Scan for the cell matching the given text and deliver its [X, Y] coordinate at center. 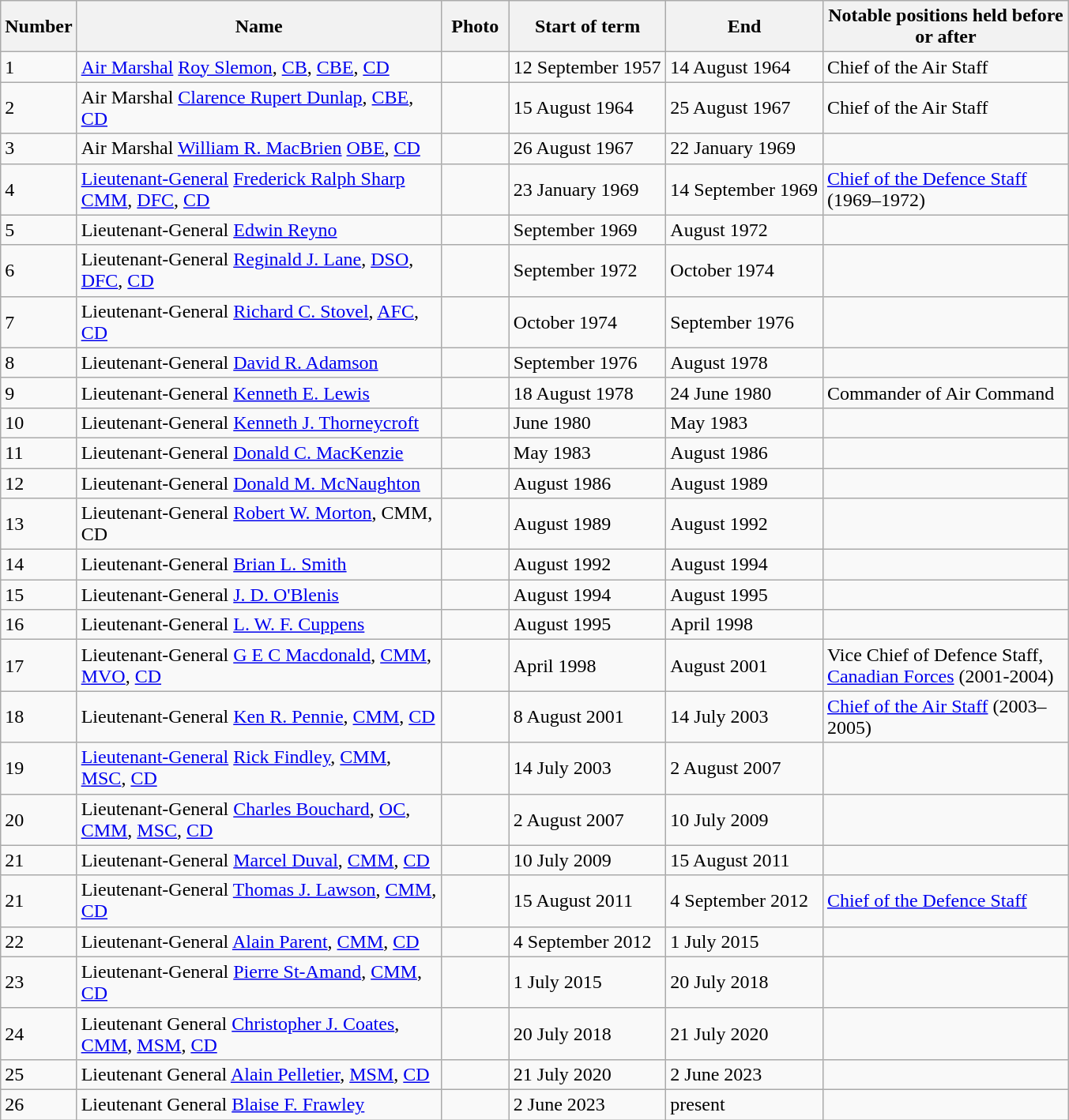
June 1980 [588, 423]
14 September 1969 [744, 190]
17 [39, 665]
12 September 1957 [588, 67]
20 [39, 820]
Air Marshal Clarence Rupert Dunlap, CBE, CD [259, 107]
16 [39, 625]
Lieutenant-General Rick Findley, CMM, MSC, CD [259, 768]
19 [39, 768]
15 [39, 595]
Lieutenant-General Donald M. McNaughton [259, 483]
7 [39, 322]
Lieutenant General Christopher J. Coates, CMM, MSM, CD [259, 1033]
22 January 1969 [744, 148]
1 [39, 67]
Air Marshal William R. MacBrien OBE, CD [259, 148]
Lieutenant-General Robert W. Morton, CMM, CD [259, 524]
Lieutenant-General Pierre St-Amand, CMM, CD [259, 983]
18 [39, 717]
Lieutenant-General Reginald J. Lane, DSO, DFC, CD [259, 270]
Chief of the Air Staff (2003–2005) [945, 717]
23 [39, 983]
Vice Chief of Defence Staff, Canadian Forces (2001-2004) [945, 665]
Lieutenant General Blaise F. Frawley [259, 1104]
6 [39, 270]
Lieutenant-General J. D. O'Blenis [259, 595]
23 January 1969 [588, 190]
10 [39, 423]
Lieutenant-General Ken R. Pennie, CMM, CD [259, 717]
Lieutenant-General L. W. F. Cuppens [259, 625]
Lieutenant-General Thomas J. Lawson, CMM, CD [259, 900]
Lieutenant-General Brian L. Smith [259, 565]
Lieutenant General Alain Pelletier, MSM, CD [259, 1074]
Lieutenant-General Edwin Reyno [259, 230]
Chief of the Defence Staff (1969–1972) [945, 190]
14 [39, 565]
3 [39, 148]
25 [39, 1074]
September 1972 [588, 270]
9 [39, 393]
8 [39, 363]
September 1969 [588, 230]
Lieutenant-General Alain Parent, CMM, CD [259, 941]
Number [39, 27]
26 August 1967 [588, 148]
Lieutenant-General G E C Macdonald, CMM, MVO, CD [259, 665]
13 [39, 524]
August 1978 [744, 363]
Lieutenant-General Frederick Ralph Sharp CMM, DFC, CD [259, 190]
August 2001 [744, 665]
Air Marshal Roy Slemon, CB, CBE, CD [259, 67]
14 August 1964 [744, 67]
Photo [475, 27]
Start of term [588, 27]
12 [39, 483]
Lieutenant-General Donald C. MacKenzie [259, 453]
Lieutenant-General Richard C. Stovel, AFC, CD [259, 322]
Notable positions held before or after [945, 27]
Lieutenant-General Marcel Duval, CMM, CD [259, 860]
August 1972 [744, 230]
24 [39, 1033]
24 June 1980 [744, 393]
22 [39, 941]
11 [39, 453]
18 August 1978 [588, 393]
End [744, 27]
present [744, 1104]
8 August 2001 [588, 717]
26 [39, 1104]
5 [39, 230]
25 August 1967 [744, 107]
Chief of the Defence Staff [945, 900]
15 August 1964 [588, 107]
Name [259, 27]
Commander of Air Command [945, 393]
Lieutenant-General Kenneth J. Thorneycroft [259, 423]
Lieutenant-General Charles Bouchard, OC, CMM, MSC, CD [259, 820]
2 [39, 107]
Lieutenant-General Kenneth E. Lewis [259, 393]
4 [39, 190]
Lieutenant-General David R. Adamson [259, 363]
